Capture the cell that displays the provided text and extract its (x, y) central coordinate. 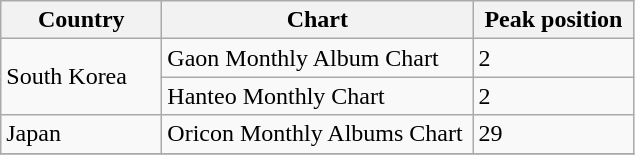
Country (82, 20)
29 (554, 134)
Gaon Monthly Album Chart (318, 58)
Hanteo Monthly Chart (318, 96)
South Korea (82, 77)
Oricon Monthly Albums Chart (318, 134)
Chart (318, 20)
Japan (82, 134)
Peak position (554, 20)
